Provide the [X, Y] coordinate of the cell's center where the given text is located.  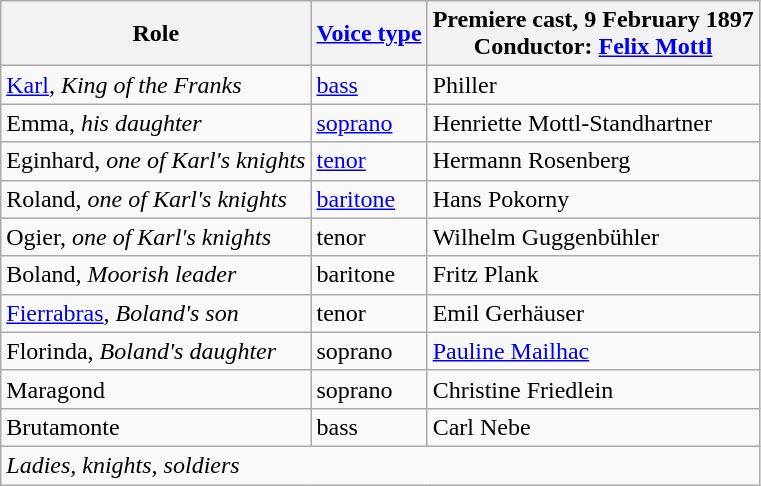
Wilhelm Guggenbühler [593, 237]
Henriette Mottl-Standhartner [593, 123]
Roland, one of Karl's knights [156, 199]
Hermann Rosenberg [593, 161]
Ogier, one of Karl's knights [156, 237]
Boland, Moorish leader [156, 275]
Role [156, 34]
Emil Gerhäuser [593, 313]
Eginhard, one of Karl's knights [156, 161]
Fierrabras, Boland's son [156, 313]
Voice type [369, 34]
Premiere cast, 9 February 1897Conductor: Felix Mottl [593, 34]
Christine Friedlein [593, 389]
Pauline Mailhac [593, 351]
Maragond [156, 389]
Karl, King of the Franks [156, 85]
Philler [593, 85]
Fritz Plank [593, 275]
Brutamonte [156, 427]
Ladies, knights, soldiers [380, 465]
Hans Pokorny [593, 199]
Florinda, Boland's daughter [156, 351]
Carl Nebe [593, 427]
Emma, his daughter [156, 123]
